Determine the [x, y] coordinate at the center of the cell enclosing the given text.  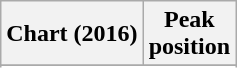
Chart (2016) [72, 34]
Peak position [189, 34]
